For the text-containing cell, return its midpoint in (X, Y) coordinate format. 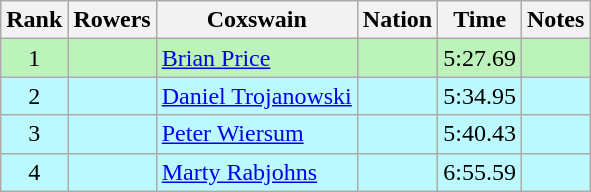
5:40.43 (480, 134)
1 (34, 58)
3 (34, 134)
Brian Price (256, 58)
Rank (34, 20)
Peter Wiersum (256, 134)
Nation (397, 20)
Rowers (112, 20)
Notes (555, 20)
Daniel Trojanowski (256, 96)
6:55.59 (480, 172)
Time (480, 20)
Coxswain (256, 20)
2 (34, 96)
4 (34, 172)
5:34.95 (480, 96)
5:27.69 (480, 58)
Marty Rabjohns (256, 172)
